Return the (x, y) coordinate for the center point of the cell that contains the specified text.  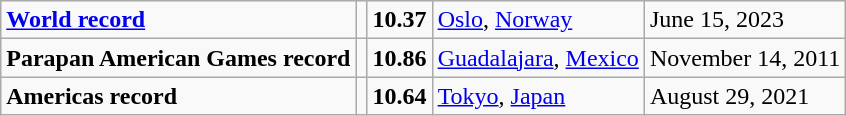
November 14, 2011 (744, 58)
10.37 (400, 20)
Tokyo, Japan (538, 96)
June 15, 2023 (744, 20)
Oslo, Norway (538, 20)
World record (178, 20)
10.64 (400, 96)
Parapan American Games record (178, 58)
Americas record (178, 96)
August 29, 2021 (744, 96)
10.86 (400, 58)
Guadalajara, Mexico (538, 58)
